Detect which cell encompasses the target text, then output its [x, y] center coordinate. 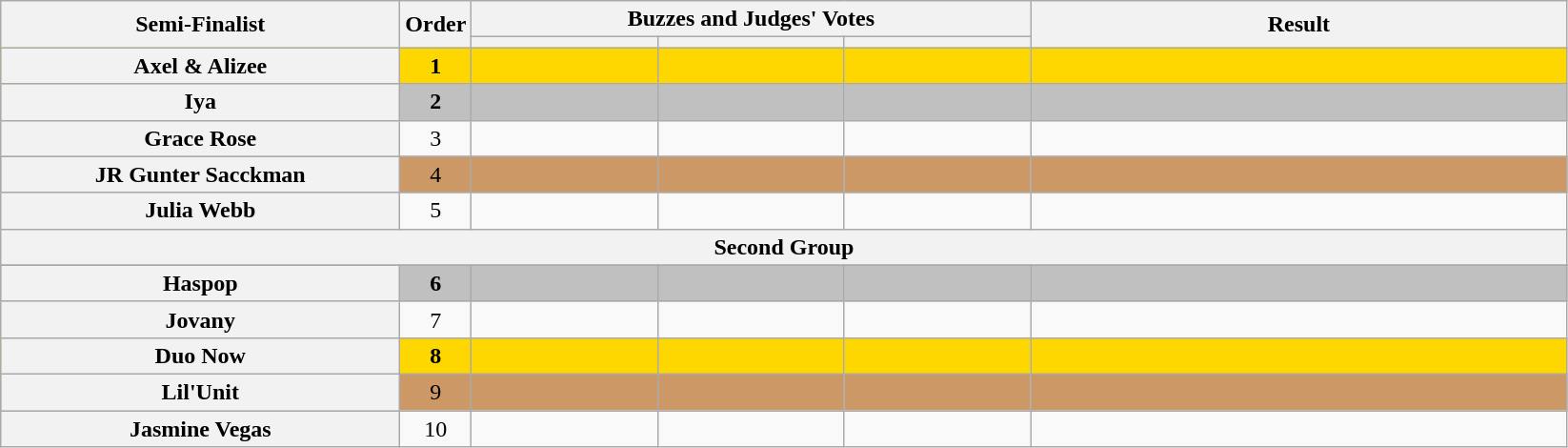
Second Group [784, 247]
5 [436, 211]
2 [436, 102]
Jovany [200, 319]
Lil'Unit [200, 392]
9 [436, 392]
Buzzes and Judges' Votes [751, 19]
JR Gunter Sacckman [200, 174]
Axel & Alizee [200, 66]
Haspop [200, 283]
7 [436, 319]
1 [436, 66]
Grace Rose [200, 138]
Result [1299, 25]
Order [436, 25]
3 [436, 138]
8 [436, 356]
Semi-Finalist [200, 25]
Jasmine Vegas [200, 428]
10 [436, 428]
Iya [200, 102]
6 [436, 283]
4 [436, 174]
Duo Now [200, 356]
Julia Webb [200, 211]
